Scan for the cell matching the given text and deliver its (x, y) coordinate at center. 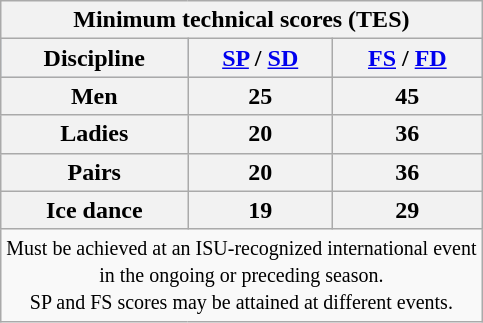
45 (408, 96)
Ice dance (94, 210)
Minimum technical scores (TES) (242, 20)
Pairs (94, 172)
29 (408, 210)
Ladies (94, 134)
Men (94, 96)
Must be achieved at an ISU-recognized international event in the ongoing or preceding season. SP and FS scores may be attained at different events. (242, 275)
19 (260, 210)
25 (260, 96)
SP / SD (260, 58)
Discipline (94, 58)
FS / FD (408, 58)
